Scan for the cell matching the given text and deliver its (x, y) coordinate at center. 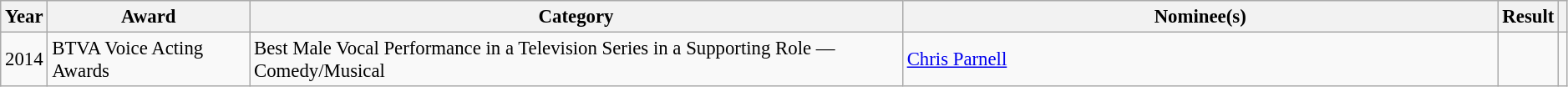
Best Male Vocal Performance in a Television Series in a Supporting Role — Comedy/Musical (576, 60)
Chris Parnell (1200, 60)
Category (576, 17)
Nominee(s) (1200, 17)
Year (24, 17)
Result (1529, 17)
BTVA Voice Acting Awards (149, 60)
2014 (24, 60)
Award (149, 17)
